Pinpoint the cell where the given text exists, returning its (x, y) midpoint coordinate. 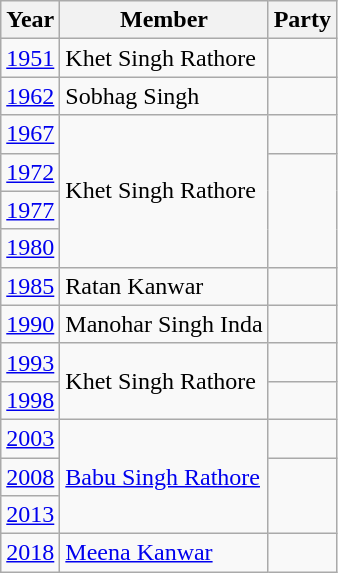
1962 (30, 96)
2008 (30, 477)
1951 (30, 58)
Babu Singh Rathore (164, 476)
Meena Kanwar (164, 553)
1990 (30, 324)
2003 (30, 438)
1993 (30, 362)
1998 (30, 400)
Manohar Singh Inda (164, 324)
Party (302, 20)
Member (164, 20)
2013 (30, 515)
1967 (30, 134)
1972 (30, 172)
1980 (30, 248)
Ratan Kanwar (164, 286)
1977 (30, 210)
Year (30, 20)
1985 (30, 286)
2018 (30, 553)
Sobhag Singh (164, 96)
